Pinpoint the cell where the given text exists, returning its (X, Y) midpoint coordinate. 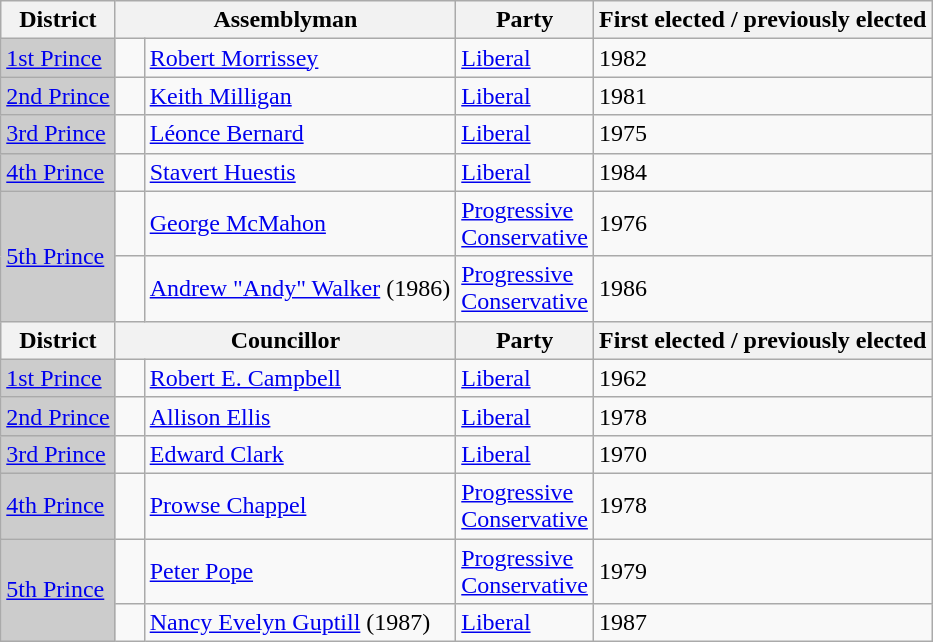
Peter Pope (300, 570)
1962 (762, 378)
Councillor (286, 340)
1984 (762, 172)
Stavert Huestis (300, 172)
Robert Morrissey (300, 58)
1982 (762, 58)
Andrew "Andy" Walker (1986) (300, 288)
George McMahon (300, 224)
Léonce Bernard (300, 134)
1979 (762, 570)
Keith Milligan (300, 96)
1975 (762, 134)
1976 (762, 224)
1981 (762, 96)
Allison Ellis (300, 416)
1987 (762, 623)
Nancy Evelyn Guptill (1987) (300, 623)
Prowse Chappel (300, 506)
1970 (762, 454)
Edward Clark (300, 454)
Robert E. Campbell (300, 378)
1986 (762, 288)
Assemblyman (286, 20)
